For the text-containing cell, return its midpoint in (X, Y) coordinate format. 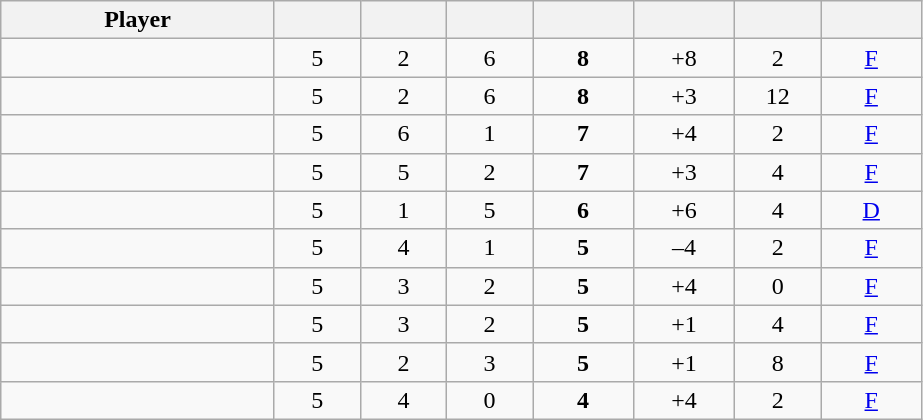
+8 (684, 58)
–4 (684, 248)
D (872, 210)
Player (138, 20)
+6 (684, 210)
12 (778, 96)
